From the cell containing the given text, extract its center point as [x, y] coordinate. 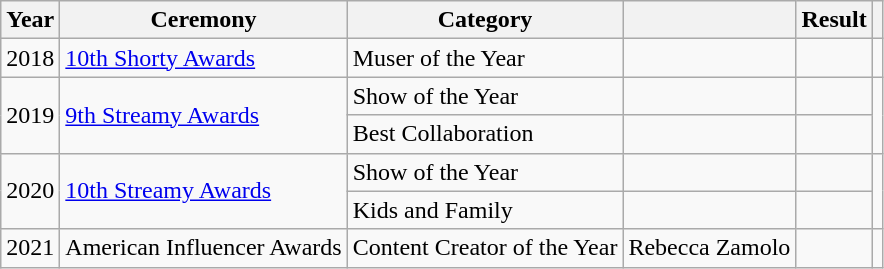
2020 [30, 191]
Year [30, 20]
10th Streamy Awards [204, 191]
Muser of the Year [485, 58]
Category [485, 20]
2018 [30, 58]
10th Shorty Awards [204, 58]
Kids and Family [485, 210]
2019 [30, 115]
Best Collaboration [485, 134]
American Influencer Awards [204, 248]
Result [834, 20]
Rebecca Zamolo [710, 248]
Ceremony [204, 20]
9th Streamy Awards [204, 115]
Content Creator of the Year [485, 248]
2021 [30, 248]
